Return [x, y] of the center of cell containing provided text 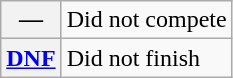
Did not compete [146, 20]
Did not finish [146, 58]
DNF [31, 58]
— [31, 20]
